From the cell containing the given text, extract its center point as (x, y) coordinate. 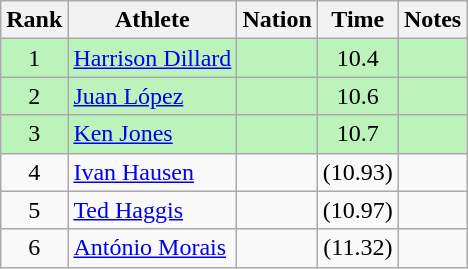
3 (34, 134)
Harrison Dillard (152, 58)
5 (34, 210)
Rank (34, 20)
António Morais (152, 248)
Time (358, 20)
Ted Haggis (152, 210)
Juan López (152, 96)
(10.93) (358, 172)
Ken Jones (152, 134)
10.7 (358, 134)
10.6 (358, 96)
Ivan Hausen (152, 172)
(11.32) (358, 248)
(10.97) (358, 210)
Athlete (152, 20)
6 (34, 248)
1 (34, 58)
4 (34, 172)
10.4 (358, 58)
2 (34, 96)
Notes (432, 20)
Nation (277, 20)
